Output the [x, y] coordinate of the center of the cell containing the given text.  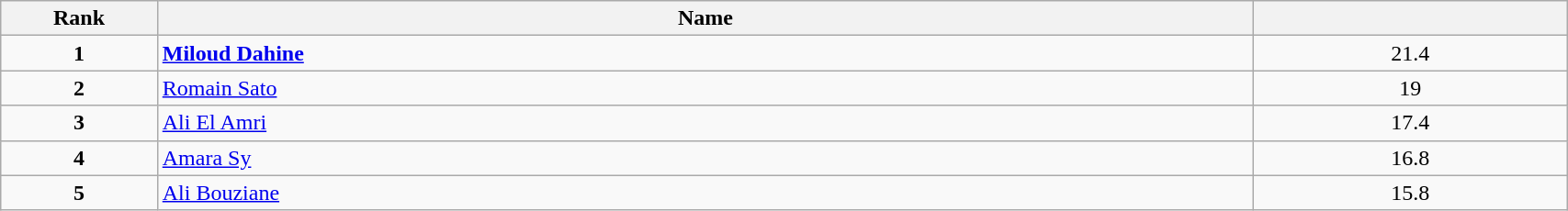
Ali Bouziane [705, 193]
Ali El Amri [705, 123]
Name [705, 18]
19 [1411, 88]
Romain Sato [705, 88]
Amara Sy [705, 158]
2 [79, 88]
1 [79, 53]
3 [79, 123]
Rank [79, 18]
5 [79, 193]
4 [79, 158]
Miloud Dahine [705, 53]
17.4 [1411, 123]
15.8 [1411, 193]
16.8 [1411, 158]
21.4 [1411, 53]
